Return the [X, Y] coordinate for the center point of the cell that contains the specified text.  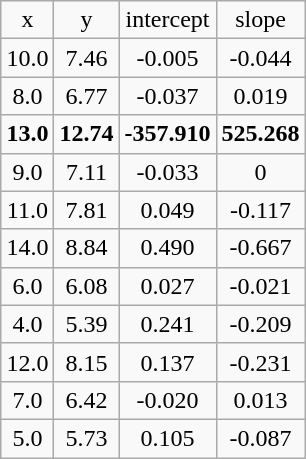
0.490 [168, 248]
0.241 [168, 324]
11.0 [28, 210]
5.39 [86, 324]
4.0 [28, 324]
intercept [168, 20]
0.137 [168, 362]
8.0 [28, 96]
-357.910 [168, 134]
y [86, 20]
-0.117 [260, 210]
12.0 [28, 362]
-0.209 [260, 324]
-0.021 [260, 286]
-0.667 [260, 248]
0 [260, 172]
8.15 [86, 362]
0.027 [168, 286]
0.013 [260, 400]
-0.231 [260, 362]
10.0 [28, 58]
5.73 [86, 438]
0.019 [260, 96]
14.0 [28, 248]
6.42 [86, 400]
7.0 [28, 400]
6.0 [28, 286]
6.08 [86, 286]
-0.037 [168, 96]
5.0 [28, 438]
x [28, 20]
-0.005 [168, 58]
8.84 [86, 248]
-0.087 [260, 438]
7.46 [86, 58]
6.77 [86, 96]
-0.044 [260, 58]
7.11 [86, 172]
-0.033 [168, 172]
12.74 [86, 134]
slope [260, 20]
0.105 [168, 438]
525.268 [260, 134]
0.049 [168, 210]
13.0 [28, 134]
7.81 [86, 210]
9.0 [28, 172]
-0.020 [168, 400]
